Return the [X, Y] coordinate for the center point of the cell that contains the specified text.  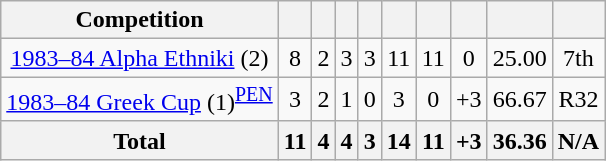
25.00 [520, 58]
Total [140, 140]
1 [346, 100]
N/A [578, 140]
8 [295, 58]
R32 [578, 100]
36.36 [520, 140]
Competition [140, 20]
14 [398, 140]
66.67 [520, 100]
7th [578, 58]
1983–84 Greek Cup (1)PEN [140, 100]
1983–84 Alpha Ethniki (2) [140, 58]
